Detect which cell encompasses the target text, then output its (x, y) center coordinate. 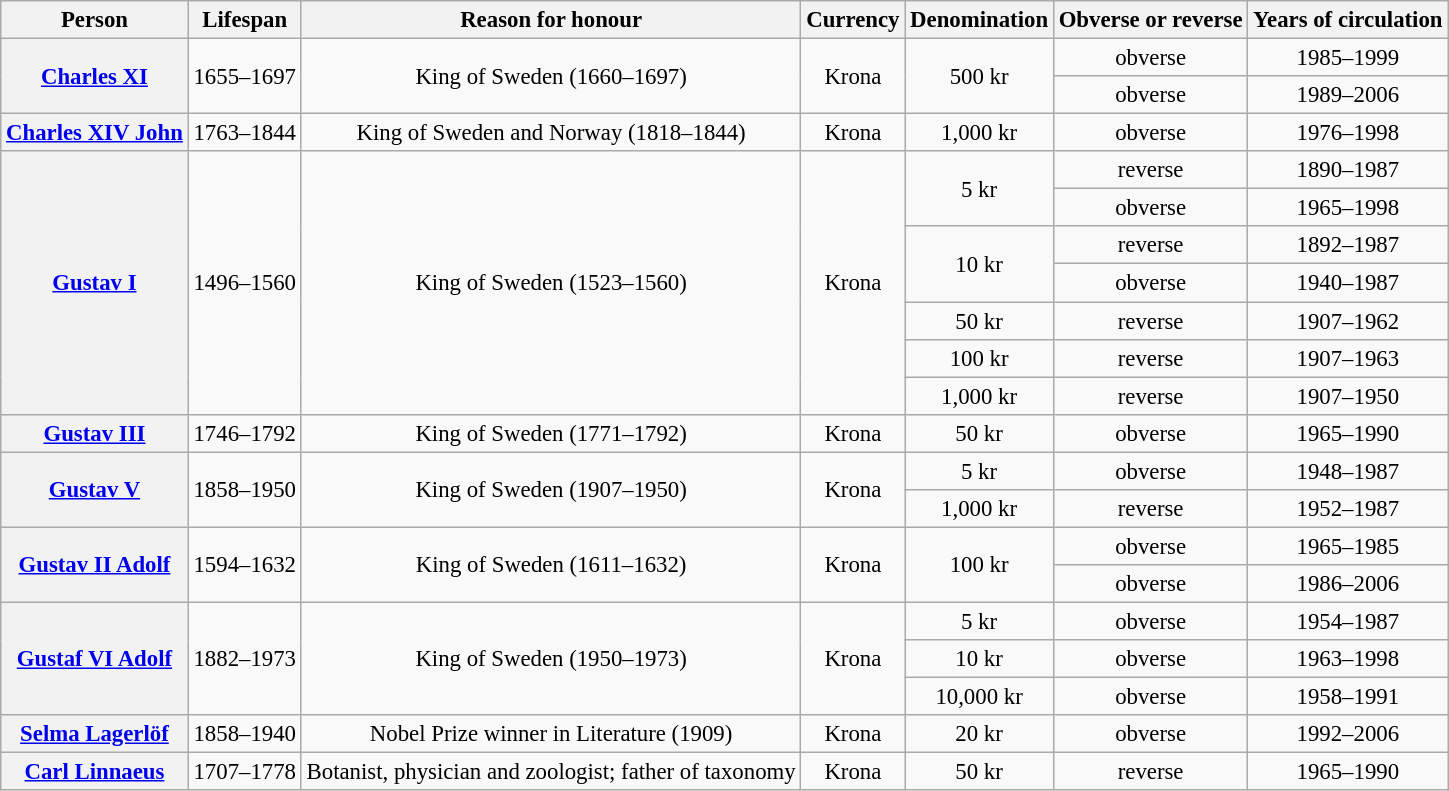
Gustav V (94, 490)
King of Sweden (1660–1697) (551, 76)
1989–2006 (1348, 95)
500 kr (980, 76)
King of Sweden (1907–1950) (551, 490)
Carl Linnaeus (94, 772)
Lifespan (244, 20)
Botanist, physician and zoologist; father of taxonomy (551, 772)
1858–1950 (244, 490)
1954–1987 (1348, 621)
King of Sweden (1771–1792) (551, 433)
1707–1778 (244, 772)
1952–1987 (1348, 509)
Denomination (980, 20)
1958–1991 (1348, 697)
1992–2006 (1348, 734)
Selma Lagerlöf (94, 734)
1655–1697 (244, 76)
1986–2006 (1348, 584)
1965–1998 (1348, 208)
1985–1999 (1348, 58)
1907–1962 (1348, 321)
1594–1632 (244, 564)
1746–1792 (244, 433)
1965–1985 (1348, 546)
10,000 kr (980, 697)
1940–1987 (1348, 283)
1907–1950 (1348, 396)
Gustaf VI Adolf (94, 658)
Charles XIV John (94, 133)
Gustav II Adolf (94, 564)
Years of circulation (1348, 20)
King of Sweden (1523–1560) (551, 282)
Obverse or reverse (1150, 20)
Gustav III (94, 433)
1763–1844 (244, 133)
Reason for honour (551, 20)
1496–1560 (244, 282)
King of Sweden and Norway (1818–1844) (551, 133)
Gustav I (94, 282)
1892–1987 (1348, 245)
1858–1940 (244, 734)
1890–1987 (1348, 170)
20 kr (980, 734)
1963–1998 (1348, 659)
Currency (853, 20)
1976–1998 (1348, 133)
Person (94, 20)
1882–1973 (244, 658)
1907–1963 (1348, 358)
Nobel Prize winner in Literature (1909) (551, 734)
1948–1987 (1348, 471)
King of Sweden (1950–1973) (551, 658)
Charles XI (94, 76)
King of Sweden (1611–1632) (551, 564)
